Provide the [X, Y] coordinate of the cell's center where the given text is located.  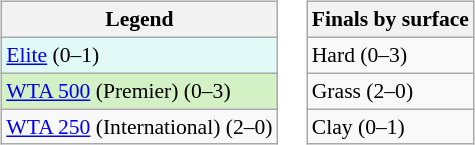
Elite (0–1) [139, 55]
Finals by surface [390, 20]
Hard (0–3) [390, 55]
Legend [139, 20]
WTA 250 (International) (2–0) [139, 127]
Clay (0–1) [390, 127]
Grass (2–0) [390, 91]
WTA 500 (Premier) (0–3) [139, 91]
